Provide the [X, Y] coordinate of the cell's center where the given text is located.  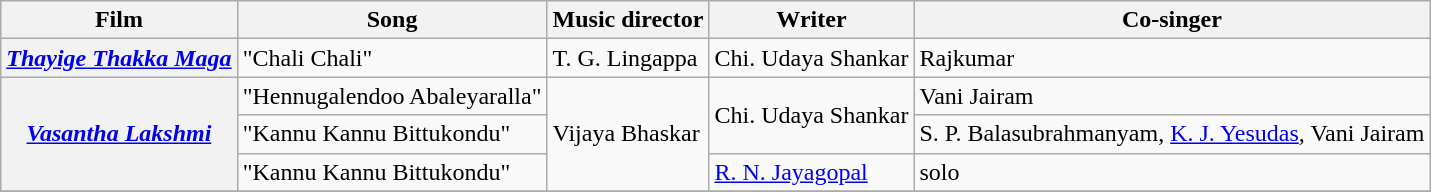
Thayige Thakka Maga [119, 58]
Vani Jairam [1172, 96]
Vasantha Lakshmi [119, 134]
Music director [628, 20]
T. G. Lingappa [628, 58]
"Hennugalendoo Abaleyaralla" [392, 96]
"Chali Chali" [392, 58]
S. P. Balasubrahmanyam, K. J. Yesudas, Vani Jairam [1172, 134]
Rajkumar [1172, 58]
R. N. Jayagopal [812, 172]
Writer [812, 20]
Vijaya Bhaskar [628, 134]
Film [119, 20]
Co-singer [1172, 20]
solo [1172, 172]
Song [392, 20]
